Find where the given text appears and provide that cell's center as (x, y) coordinate. 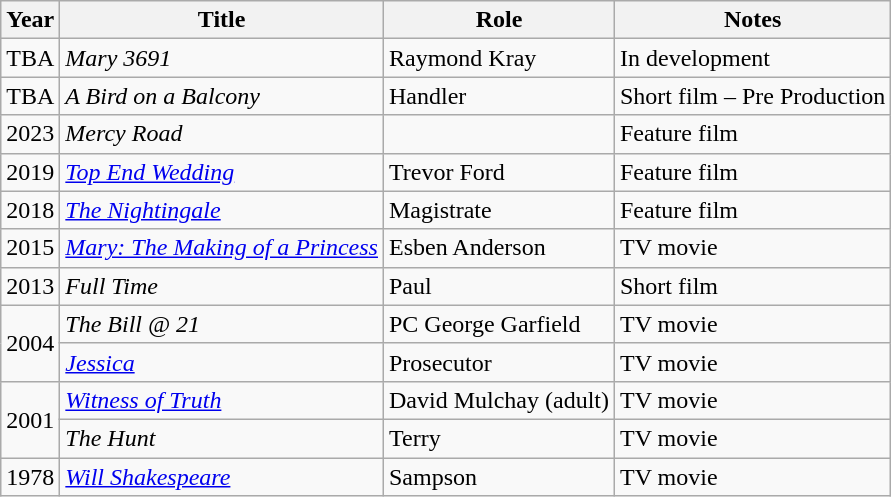
2023 (30, 134)
Year (30, 20)
2018 (30, 210)
2013 (30, 286)
2019 (30, 172)
Short film (752, 286)
2001 (30, 419)
Notes (752, 20)
The Bill @ 21 (222, 324)
2004 (30, 343)
Short film – Pre Production (752, 96)
Mary: The Making of a Princess (222, 248)
Witness of Truth (222, 400)
Full Time (222, 286)
Esben Anderson (498, 248)
Handler (498, 96)
Paul (498, 286)
The Nightingale (222, 210)
2015 (30, 248)
Jessica (222, 362)
PC George Garfield (498, 324)
1978 (30, 477)
Title (222, 20)
Terry (498, 438)
Trevor Ford (498, 172)
Role (498, 20)
Will Shakespeare (222, 477)
Raymond Kray (498, 58)
In development (752, 58)
Top End Wedding (222, 172)
Mercy Road (222, 134)
David Mulchay (adult) (498, 400)
The Hunt (222, 438)
Prosecutor (498, 362)
Sampson (498, 477)
Mary 3691 (222, 58)
Magistrate (498, 210)
A Bird on a Balcony (222, 96)
